Pinpoint the cell where the given text exists, returning its [X, Y] midpoint coordinate. 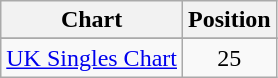
UK Singles Chart [92, 58]
25 [229, 58]
Position [229, 20]
Chart [92, 20]
